Determine the (x, y) coordinate at the center of the cell enclosing the given text.  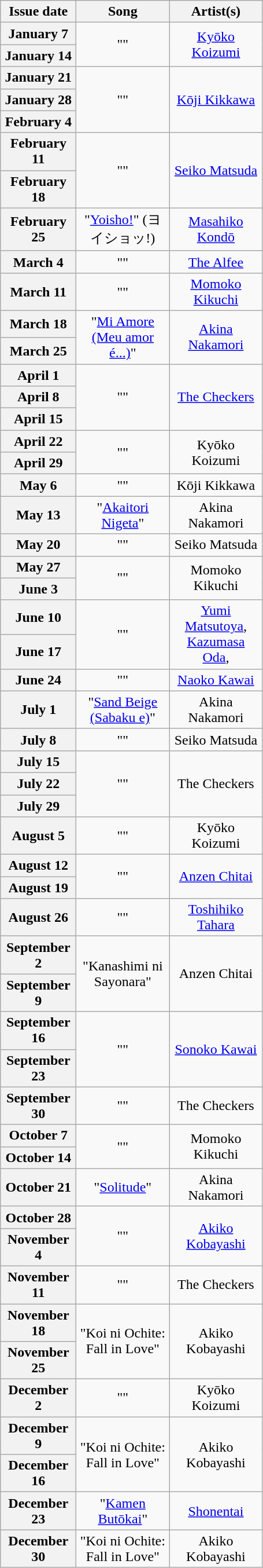
May 27 (38, 567)
The Alfee (216, 262)
November 11 (38, 1284)
July 22 (38, 783)
Masahiko Kondō (216, 229)
June 10 (38, 617)
March 18 (38, 324)
July 29 (38, 805)
December 9 (38, 1436)
December 2 (38, 1398)
October 14 (38, 1157)
August 26 (38, 917)
June 3 (38, 589)
January 21 (38, 78)
November 4 (38, 1247)
January 7 (38, 34)
January 14 (38, 56)
Artist(s) (216, 12)
June 24 (38, 680)
December 30 (38, 1548)
May 6 (38, 485)
April 15 (38, 419)
"Kamen Butōkai" (123, 1511)
February 11 (38, 152)
April 1 (38, 375)
September 30 (38, 1106)
January 28 (38, 100)
October 28 (38, 1217)
August 12 (38, 866)
"Yoisho!" (ヨイショッ!) (123, 229)
Issue date (38, 12)
September 23 (38, 1068)
July 8 (38, 739)
April 22 (38, 441)
"Solitude" (123, 1187)
May 13 (38, 515)
"Sand Beige (Sabaku e)" (123, 710)
October 21 (38, 1187)
August 5 (38, 836)
July 1 (38, 710)
"Mi Amore (Meu amor é...)" (123, 337)
Yumi Matsutoya, Kazumasa Oda, (216, 635)
Sonoko Kawai (216, 1049)
March 4 (38, 262)
October 7 (38, 1135)
"Akaitori Nigeta" (123, 515)
March 25 (38, 350)
April 8 (38, 397)
April 29 (38, 463)
December 16 (38, 1473)
December 23 (38, 1511)
February 18 (38, 189)
Naoko Kawai (216, 680)
September 16 (38, 1031)
March 11 (38, 292)
November 25 (38, 1361)
Toshihiko Tahara (216, 917)
September 9 (38, 992)
August 19 (38, 888)
September 2 (38, 955)
November 18 (38, 1322)
February 25 (38, 229)
February 4 (38, 122)
Song (123, 12)
"Kanashimi ni Sayonara" (123, 974)
May 20 (38, 545)
June 17 (38, 652)
July 15 (38, 761)
Shonentai (216, 1511)
